For the text-containing cell, return its midpoint in [X, Y] coordinate format. 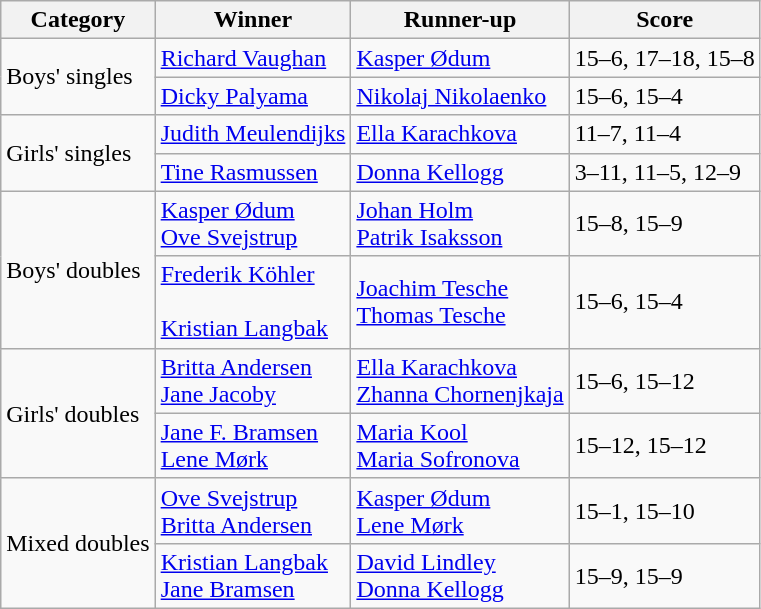
Score [664, 20]
Kasper Ødum Ove Svejstrup [253, 224]
Boys' doubles [78, 270]
3–11, 11–5, 12–9 [664, 172]
Kasper Ødum [460, 58]
15–9, 15–9 [664, 576]
Nikolaj Nikolaenko [460, 96]
Ella Karachkova Zhanna Chornenjkaja [460, 380]
15–8, 15–9 [664, 224]
Maria Kool Maria Sofronova [460, 446]
Frederik Köhler Kristian Langbak [253, 302]
Runner-up [460, 20]
Tine Rasmussen [253, 172]
Kasper Ødum Lene Mørk [460, 510]
Ove Svejstrup Britta Andersen [253, 510]
Jane F. Bramsen Lene Mørk [253, 446]
Girls' doubles [78, 413]
15–12, 15–12 [664, 446]
Mixed doubles [78, 543]
Johan Holm Patrik Isaksson [460, 224]
15–6, 15–12 [664, 380]
11–7, 11–4 [664, 134]
Joachim Tesche Thomas Tesche [460, 302]
Judith Meulendijks [253, 134]
Girls' singles [78, 153]
15–1, 15–10 [664, 510]
Dicky Palyama [253, 96]
Britta Andersen Jane Jacoby [253, 380]
Richard Vaughan [253, 58]
Ella Karachkova [460, 134]
Winner [253, 20]
Boys' singles [78, 77]
Category [78, 20]
David Lindley Donna Kellogg [460, 576]
Kristian Langbak Jane Bramsen [253, 576]
Donna Kellogg [460, 172]
15–6, 17–18, 15–8 [664, 58]
